Detect which cell encompasses the target text, then output its (x, y) center coordinate. 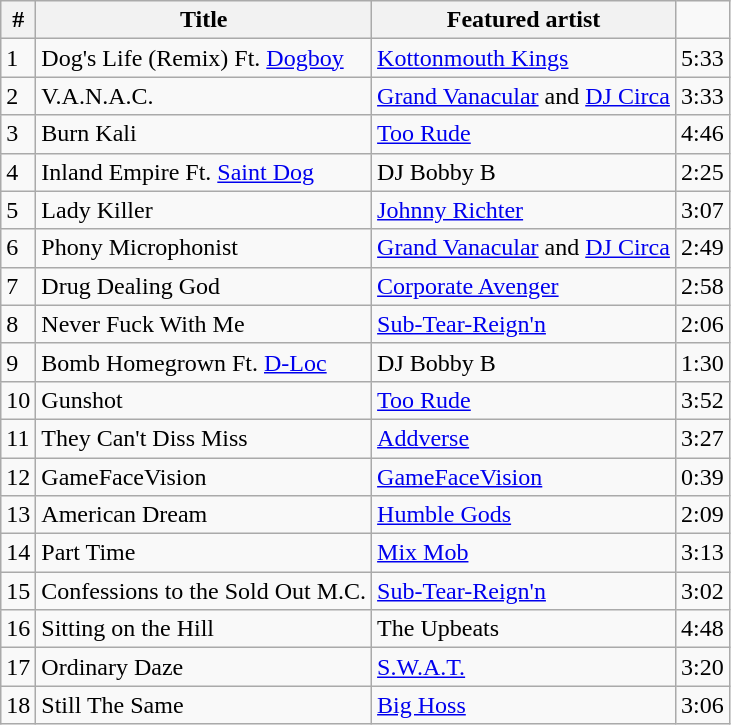
Burn Kali (204, 134)
8 (18, 324)
Gunshot (204, 400)
Drug Dealing God (204, 286)
4 (18, 172)
17 (18, 667)
Title (204, 20)
Addverse (524, 438)
Part Time (204, 553)
Bomb Homegrown Ft. D-Loc (204, 362)
12 (18, 477)
2:25 (702, 172)
They Can't Diss Miss (204, 438)
3 (18, 134)
Featured artist (524, 20)
Sitting on the Hill (204, 629)
4:46 (702, 134)
13 (18, 515)
4:48 (702, 629)
3:06 (702, 705)
5 (18, 210)
3:13 (702, 553)
7 (18, 286)
3:20 (702, 667)
Ordinary Daze (204, 667)
9 (18, 362)
Johnny Richter (524, 210)
2:06 (702, 324)
0:39 (702, 477)
Lady Killer (204, 210)
Confessions to the Sold Out M.C. (204, 591)
Kottonmouth Kings (524, 58)
Mix Mob (524, 553)
Dog's Life (Remix) Ft. Dogboy (204, 58)
American Dream (204, 515)
14 (18, 553)
Inland Empire Ft. Saint Dog (204, 172)
6 (18, 248)
Humble Gods (524, 515)
Never Fuck With Me (204, 324)
1 (18, 58)
Corporate Avenger (524, 286)
2 (18, 96)
15 (18, 591)
V.A.N.A.C. (204, 96)
The Upbeats (524, 629)
S.W.A.T. (524, 667)
18 (18, 705)
Phony Microphonist (204, 248)
Big Hoss (524, 705)
10 (18, 400)
3:02 (702, 591)
# (18, 20)
3:07 (702, 210)
3:27 (702, 438)
11 (18, 438)
3:52 (702, 400)
2:49 (702, 248)
3:33 (702, 96)
Still The Same (204, 705)
2:09 (702, 515)
2:58 (702, 286)
16 (18, 629)
5:33 (702, 58)
1:30 (702, 362)
